Pinpoint the cell where the given text exists, returning its (X, Y) midpoint coordinate. 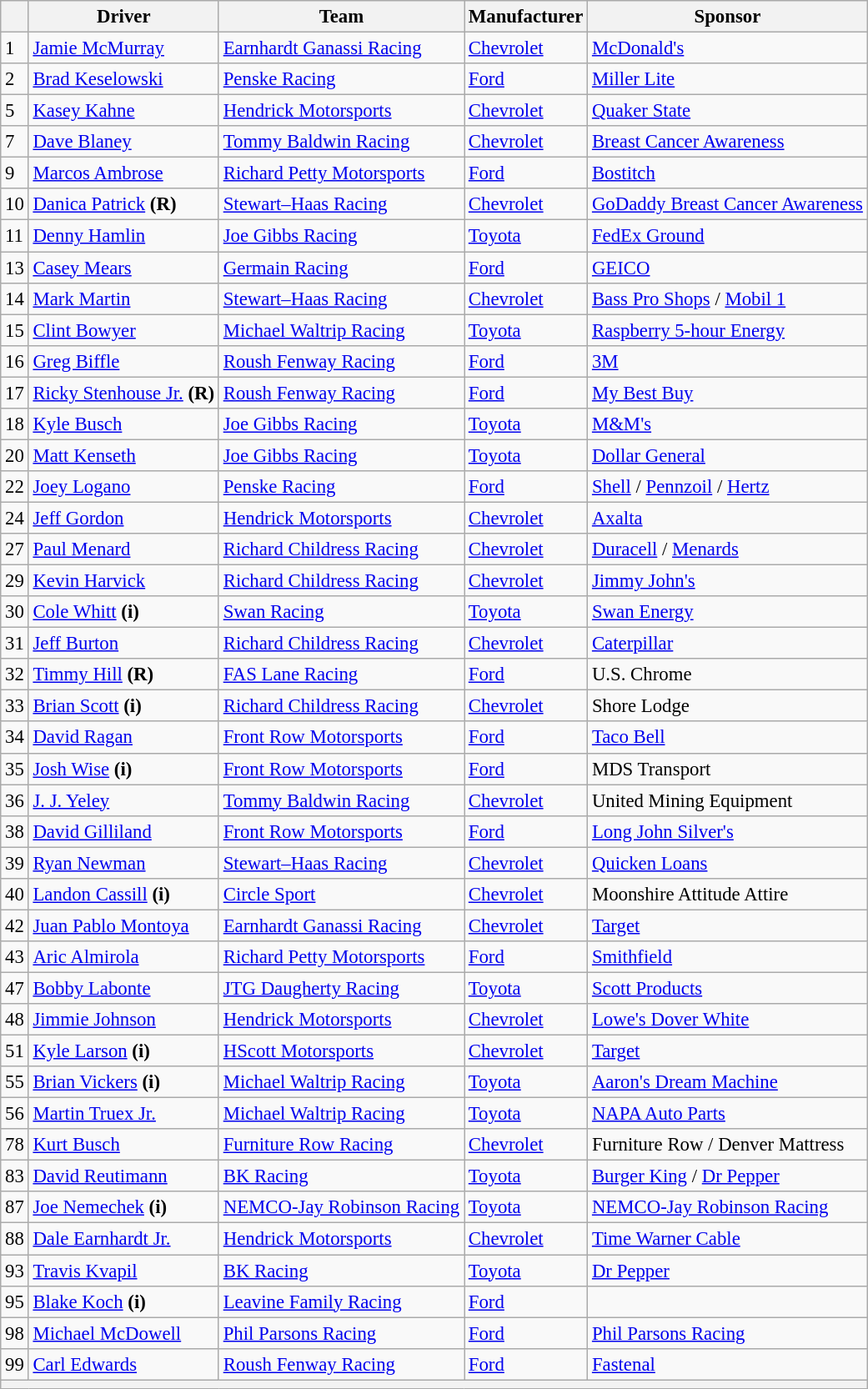
U.S. Chrome (728, 674)
GEICO (728, 268)
Time Warner Cable (728, 1239)
27 (15, 549)
Lowe's Dover White (728, 1020)
33 (15, 706)
Dollar General (728, 455)
31 (15, 644)
Joey Logano (123, 487)
14 (15, 298)
Ryan Newman (123, 863)
Michael McDowell (123, 1333)
24 (15, 518)
Axalta (728, 518)
48 (15, 1020)
7 (15, 142)
55 (15, 1082)
Shore Lodge (728, 706)
Caterpillar (728, 644)
Bostitch (728, 173)
17 (15, 393)
Paul Menard (123, 549)
Kurt Busch (123, 1145)
Bass Pro Shops / Mobil 1 (728, 298)
Breast Cancer Awareness (728, 142)
47 (15, 988)
88 (15, 1239)
Landon Cassill (i) (123, 895)
34 (15, 738)
Swan Energy (728, 612)
Jimmy John's (728, 581)
Brian Scott (i) (123, 706)
11 (15, 236)
David Ragan (123, 738)
Dale Earnhardt Jr. (123, 1239)
Long John Silver's (728, 831)
99 (15, 1364)
Duracell / Menards (728, 549)
Kyle Larson (i) (123, 1051)
29 (15, 581)
Marcos Ambrose (123, 173)
42 (15, 925)
Ricky Stenhouse Jr. (R) (123, 393)
87 (15, 1208)
18 (15, 424)
36 (15, 800)
51 (15, 1051)
M&M's (728, 424)
FAS Lane Racing (341, 674)
Raspberry 5-hour Energy (728, 330)
MDS Transport (728, 769)
83 (15, 1176)
9 (15, 173)
Martin Truex Jr. (123, 1114)
Matt Kenseth (123, 455)
Travis Kvapil (123, 1271)
Swan Racing (341, 612)
95 (15, 1301)
Kasey Kahne (123, 111)
Burger King / Dr Pepper (728, 1176)
Cole Whitt (i) (123, 612)
Moonshire Attitude Attire (728, 895)
Clint Bowyer (123, 330)
David Reutimann (123, 1176)
38 (15, 831)
39 (15, 863)
United Mining Equipment (728, 800)
J. J. Yeley (123, 800)
JTG Daugherty Racing (341, 988)
McDonald's (728, 48)
Greg Biffle (123, 361)
Mark Martin (123, 298)
Jimmie Johnson (123, 1020)
NAPA Auto Parts (728, 1114)
2 (15, 79)
Taco Bell (728, 738)
Dr Pepper (728, 1271)
56 (15, 1114)
Manufacturer (525, 17)
22 (15, 487)
Kyle Busch (123, 424)
Dave Blaney (123, 142)
Quicken Loans (728, 863)
Danica Patrick (R) (123, 204)
Blake Koch (i) (123, 1301)
10 (15, 204)
Kevin Harvick (123, 581)
My Best Buy (728, 393)
Driver (123, 17)
Bobby Labonte (123, 988)
Aric Almirola (123, 957)
Quaker State (728, 111)
Leavine Family Racing (341, 1301)
5 (15, 111)
Miller Lite (728, 79)
FedEx Ground (728, 236)
Furniture Row / Denver Mattress (728, 1145)
43 (15, 957)
98 (15, 1333)
Casey Mears (123, 268)
15 (15, 330)
Joe Nemechek (i) (123, 1208)
Smithfield (728, 957)
Josh Wise (i) (123, 769)
Jamie McMurray (123, 48)
David Gilliland (123, 831)
Juan Pablo Montoya (123, 925)
Brian Vickers (i) (123, 1082)
GoDaddy Breast Cancer Awareness (728, 204)
Scott Products (728, 988)
32 (15, 674)
HScott Motorsports (341, 1051)
30 (15, 612)
Germain Racing (341, 268)
40 (15, 895)
78 (15, 1145)
93 (15, 1271)
16 (15, 361)
35 (15, 769)
Jeff Gordon (123, 518)
3M (728, 361)
Team (341, 17)
Denny Hamlin (123, 236)
1 (15, 48)
Shell / Pennzoil / Hertz (728, 487)
Jeff Burton (123, 644)
13 (15, 268)
Brad Keselowski (123, 79)
Circle Sport (341, 895)
Aaron's Dream Machine (728, 1082)
20 (15, 455)
Timmy Hill (R) (123, 674)
Furniture Row Racing (341, 1145)
Fastenal (728, 1364)
Carl Edwards (123, 1364)
Sponsor (728, 17)
